From the cell containing the given text, extract its center point as (X, Y) coordinate. 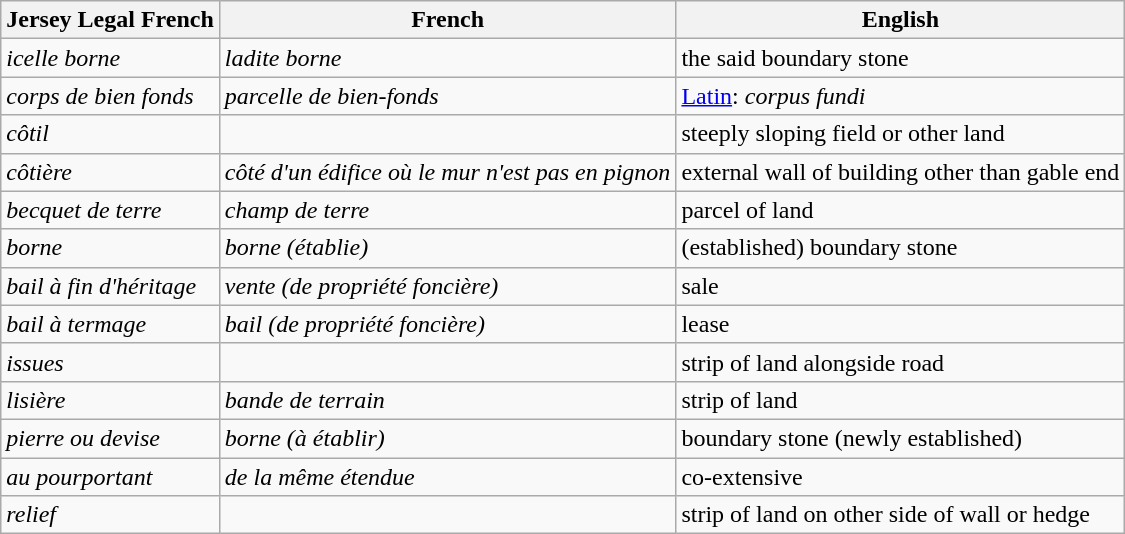
bail à termage (110, 324)
côtil (110, 134)
vente (de propriété foncière) (448, 286)
strip of land on other side of wall or hedge (900, 515)
borne (établie) (448, 248)
au pourportant (110, 477)
English (900, 20)
côtière (110, 172)
champ de terre (448, 210)
lease (900, 324)
corps de bien fonds (110, 96)
Latin: corpus fundi (900, 96)
(established) boundary stone (900, 248)
bail à fin d'héritage (110, 286)
pierre ou devise (110, 438)
strip of land alongside road (900, 362)
parcel of land (900, 210)
borne (à établir) (448, 438)
French (448, 20)
borne (110, 248)
issues (110, 362)
boundary stone (newly established) (900, 438)
co-extensive (900, 477)
becquet de terre (110, 210)
the said boundary stone (900, 58)
bail (de propriété foncière) (448, 324)
icelle borne (110, 58)
lisière (110, 400)
Jersey Legal French (110, 20)
côté d'un édifice où le mur n'est pas en pignon (448, 172)
steeply sloping field or other land (900, 134)
de la même étendue (448, 477)
bande de terrain (448, 400)
sale (900, 286)
relief (110, 515)
external wall of building other than gable end (900, 172)
strip of land (900, 400)
ladite borne (448, 58)
parcelle de bien-fonds (448, 96)
